From the cell containing the given text, extract its center point as (X, Y) coordinate. 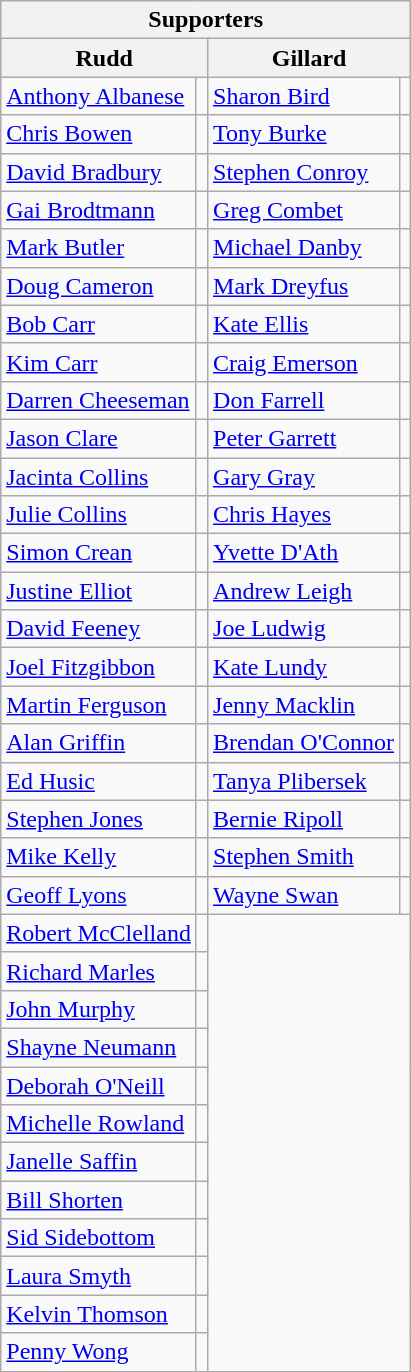
Deborah O'Neill (99, 1085)
Anthony Albanese (99, 96)
Shayne Neumann (99, 1047)
Julie Collins (99, 515)
Supporters (206, 20)
David Feeney (99, 629)
Stephen Conroy (304, 172)
Rudd (104, 58)
Stephen Jones (99, 819)
Andrew Leigh (304, 591)
Robert McClelland (99, 933)
Bob Carr (99, 324)
Alan Griffin (99, 743)
Yvette D'Ath (304, 553)
Simon Crean (99, 553)
Janelle Saffin (99, 1162)
Wayne Swan (304, 895)
Craig Emerson (304, 362)
Joel Fitzgibbon (99, 667)
Jacinta Collins (99, 477)
Mike Kelly (99, 857)
Peter Garrett (304, 438)
Don Farrell (304, 400)
David Bradbury (99, 172)
Kate Lundy (304, 667)
Geoff Lyons (99, 895)
Doug Cameron (99, 286)
Tony Burke (304, 134)
Laura Smyth (99, 1276)
Greg Combet (304, 210)
Kim Carr (99, 362)
Bill Shorten (99, 1200)
Michelle Rowland (99, 1124)
Gai Brodtmann (99, 210)
Bernie Ripoll (304, 819)
Richard Marles (99, 971)
Chris Hayes (304, 515)
Ed Husic (99, 781)
John Murphy (99, 1009)
Michael Danby (304, 248)
Gillard (310, 58)
Gary Gray (304, 477)
Martin Ferguson (99, 705)
Brendan O'Connor (304, 743)
Tanya Plibersek (304, 781)
Mark Dreyfus (304, 286)
Sharon Bird (304, 96)
Penny Wong (99, 1352)
Jason Clare (99, 438)
Justine Elliot (99, 591)
Jenny Macklin (304, 705)
Sid Sidebottom (99, 1238)
Joe Ludwig (304, 629)
Kelvin Thomson (99, 1314)
Chris Bowen (99, 134)
Darren Cheeseman (99, 400)
Stephen Smith (304, 857)
Kate Ellis (304, 324)
Mark Butler (99, 248)
